Return the [X, Y] coordinate for the center point of the cell that contains the specified text.  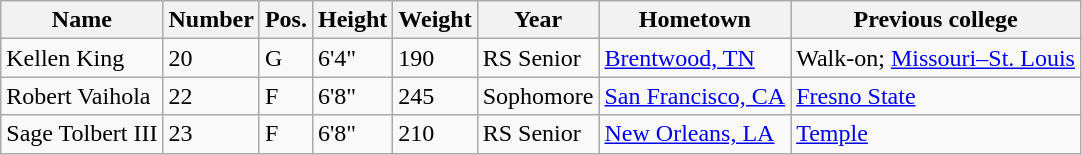
Sage Tolbert III [82, 134]
Number [211, 20]
Sophomore [538, 96]
Previous college [936, 20]
G [286, 58]
Brentwood, TN [695, 58]
23 [211, 134]
San Francisco, CA [695, 96]
Kellen King [82, 58]
Temple [936, 134]
245 [435, 96]
210 [435, 134]
New Orleans, LA [695, 134]
Weight [435, 20]
Pos. [286, 20]
Hometown [695, 20]
190 [435, 58]
6'4" [352, 58]
Fresno State [936, 96]
Name [82, 20]
Walk-on; Missouri–St. Louis [936, 58]
22 [211, 96]
20 [211, 58]
Year [538, 20]
Robert Vaihola [82, 96]
Height [352, 20]
